Return (X, Y) of the center of cell containing provided text 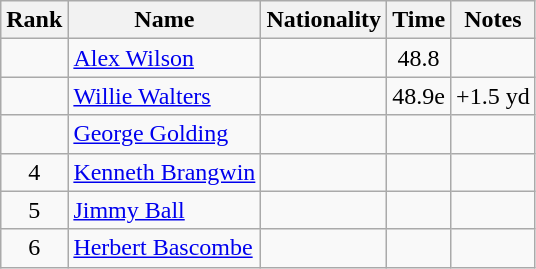
Alex Wilson (164, 58)
+1.5 yd (494, 96)
48.9e (419, 96)
4 (34, 172)
George Golding (164, 134)
Time (419, 20)
Name (164, 20)
6 (34, 248)
Willie Walters (164, 96)
Jimmy Ball (164, 210)
Notes (494, 20)
5 (34, 210)
Nationality (324, 20)
48.8 (419, 58)
Herbert Bascombe (164, 248)
Rank (34, 20)
Kenneth Brangwin (164, 172)
